Return (X, Y) of the center of cell containing provided text 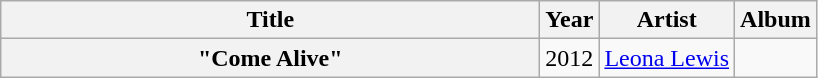
Artist (667, 20)
Leona Lewis (667, 58)
"Come Alive" (270, 58)
Title (270, 20)
Year (570, 20)
2012 (570, 58)
Album (776, 20)
